Detect which cell encompasses the target text, then output its [X, Y] center coordinate. 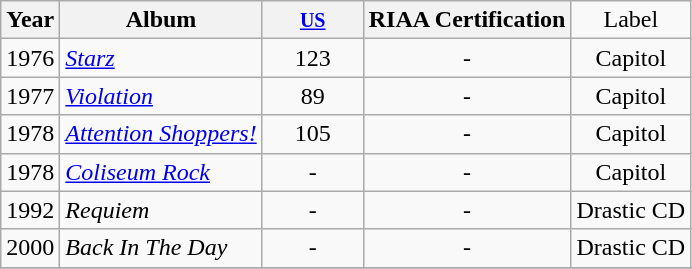
1992 [30, 210]
RIAA Certification [467, 20]
105 [312, 134]
Label [631, 20]
1977 [30, 96]
Coliseum Rock [161, 172]
Starz [161, 58]
Requiem [161, 210]
Violation [161, 96]
2000 [30, 248]
Attention Shoppers! [161, 134]
US [312, 20]
Year [30, 20]
Back In The Day [161, 248]
Album [161, 20]
1976 [30, 58]
89 [312, 96]
123 [312, 58]
